Locate the cell with the specified text and output its [x, y] center coordinate. 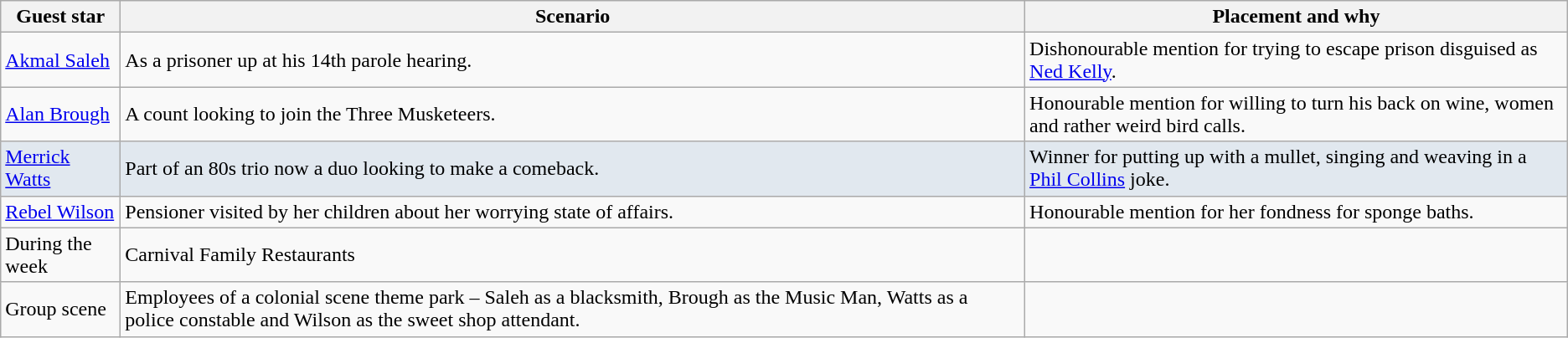
Dishonourable mention for trying to escape prison disguised as Ned Kelly. [1297, 60]
Honourable mention for her fondness for sponge baths. [1297, 212]
Placement and why [1297, 17]
Guest star [60, 17]
Merrick Watts [60, 169]
Scenario [573, 17]
Alan Brough [60, 114]
Winner for putting up with a mullet, singing and weaving in a Phil Collins joke. [1297, 169]
Pensioner visited by her children about her worrying state of affairs. [573, 212]
Part of an 80s trio now a duo looking to make a comeback. [573, 169]
Carnival Family Restaurants [573, 254]
Akmal Saleh [60, 60]
Group scene [60, 310]
A count looking to join the Three Musketeers. [573, 114]
During the week [60, 254]
Rebel Wilson [60, 212]
As a prisoner up at his 14th parole hearing. [573, 60]
Honourable mention for willing to turn his back on wine, women and rather weird bird calls. [1297, 114]
